Provide the (x, y) coordinate of the cell's center where the given text is located.  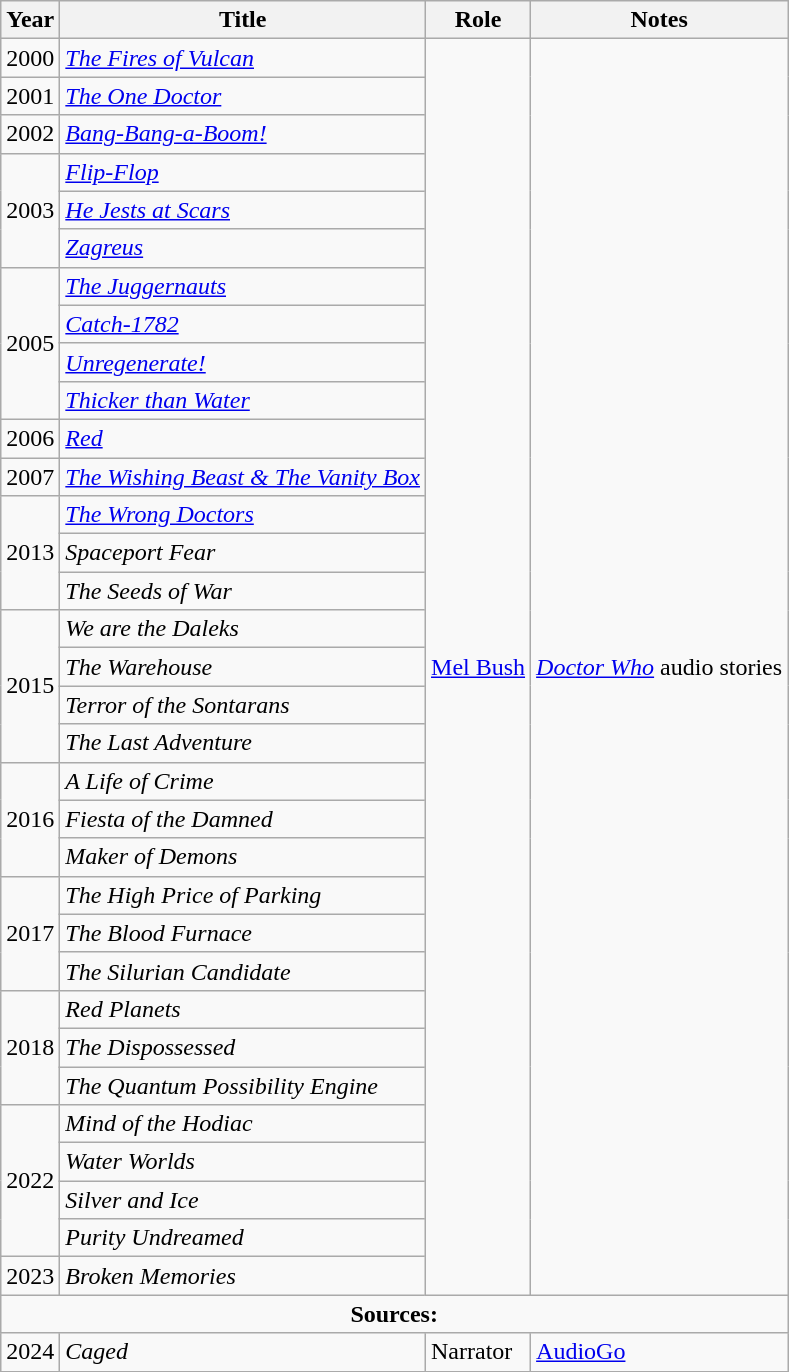
Narrator (478, 1352)
Role (478, 20)
Unregenerate! (243, 362)
The Silurian Candidate (243, 971)
Fiesta of the Damned (243, 819)
The Seeds of War (243, 591)
2003 (30, 210)
Purity Undreamed (243, 1238)
We are the Daleks (243, 629)
2017 (30, 933)
Year (30, 20)
2016 (30, 819)
Mind of the Hodiac (243, 1124)
Zagreus (243, 248)
The Dispossessed (243, 1047)
The Blood Furnace (243, 933)
The Last Adventure (243, 743)
Broken Memories (243, 1276)
A Life of Crime (243, 781)
Terror of the Sontarans (243, 705)
Sources: (394, 1314)
2006 (30, 438)
The One Doctor (243, 96)
Flip-Flop (243, 172)
Mel Bush (478, 667)
2022 (30, 1181)
Thicker than Water (243, 400)
Notes (660, 20)
Red Planets (243, 1009)
He Jests at Scars (243, 210)
2005 (30, 343)
Spaceport Fear (243, 553)
Silver and Ice (243, 1200)
Water Worlds (243, 1162)
Doctor Who audio stories (660, 667)
2013 (30, 553)
Caged (243, 1352)
The Wishing Beast & The Vanity Box (243, 477)
2024 (30, 1352)
The Fires of Vulcan (243, 58)
2023 (30, 1276)
The Wrong Doctors (243, 515)
2002 (30, 134)
The High Price of Parking (243, 895)
2015 (30, 686)
The Warehouse (243, 667)
The Quantum Possibility Engine (243, 1085)
The Juggernauts (243, 286)
Red (243, 438)
Bang-Bang-a-Boom! (243, 134)
2007 (30, 477)
Catch-1782 (243, 324)
2001 (30, 96)
2018 (30, 1047)
AudioGo (660, 1352)
Title (243, 20)
Maker of Demons (243, 857)
2000 (30, 58)
